From the cell containing the given text, extract its center point as [X, Y] coordinate. 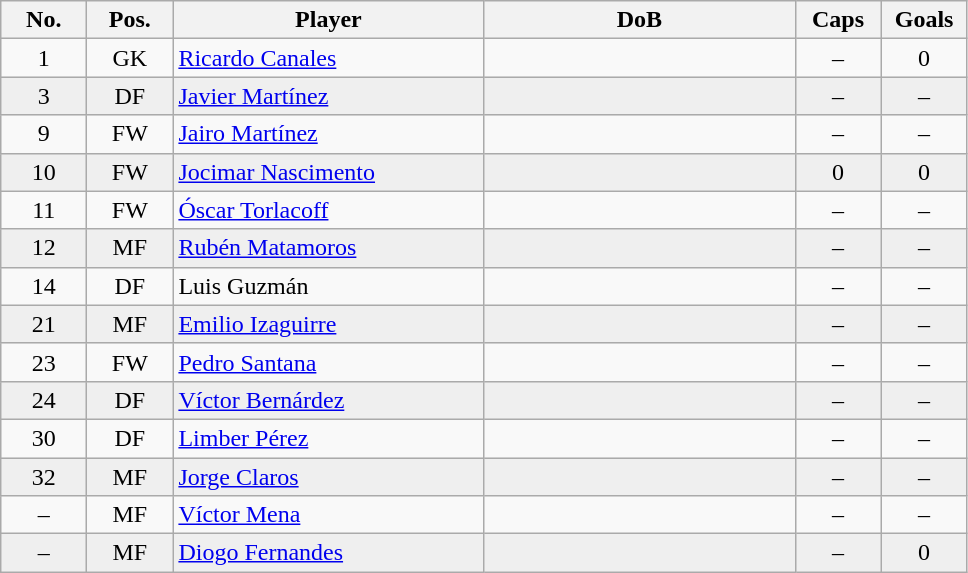
32 [44, 477]
DoB [640, 20]
Goals [924, 20]
Javier Martínez [328, 96]
Jorge Claros [328, 477]
Caps [838, 20]
Player [328, 20]
Víctor Bernárdez [328, 400]
Pos. [130, 20]
Pedro Santana [328, 362]
3 [44, 96]
Emilio Izaguirre [328, 324]
Óscar Torlacoff [328, 210]
Jocimar Nascimento [328, 172]
10 [44, 172]
GK [130, 58]
Rubén Matamoros [328, 248]
Diogo Fernandes [328, 553]
Jairo Martínez [328, 134]
Ricardo Canales [328, 58]
11 [44, 210]
Luis Guzmán [328, 286]
14 [44, 286]
1 [44, 58]
24 [44, 400]
23 [44, 362]
Víctor Mena [328, 515]
21 [44, 324]
No. [44, 20]
12 [44, 248]
9 [44, 134]
30 [44, 438]
Limber Pérez [328, 438]
